Find where the given text appears and provide that cell's center as [x, y] coordinate. 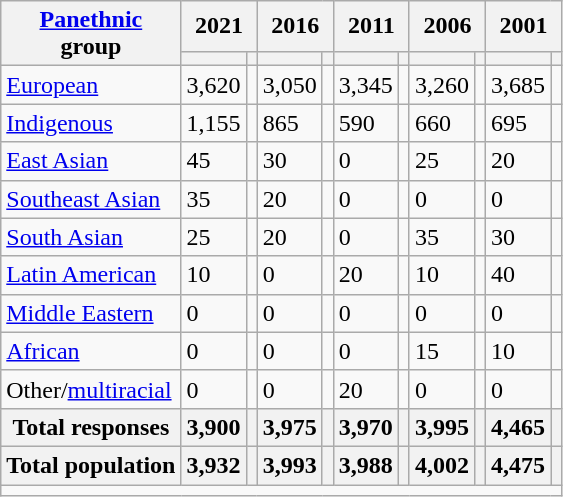
3,988 [366, 465]
3,975 [290, 427]
Total population [91, 465]
4,002 [442, 465]
2021 [219, 26]
Middle Eastern [91, 313]
695 [518, 123]
40 [518, 275]
3,685 [518, 85]
865 [290, 123]
3,620 [214, 85]
2006 [447, 26]
3,993 [290, 465]
Latin American [91, 275]
European [91, 85]
3,345 [366, 85]
45 [214, 161]
2001 [524, 26]
African [91, 351]
South Asian [91, 237]
3,932 [214, 465]
East Asian [91, 161]
Southeast Asian [91, 199]
3,260 [442, 85]
4,465 [518, 427]
3,970 [366, 427]
590 [366, 123]
Panethnicgroup [91, 34]
2016 [295, 26]
4,475 [518, 465]
2011 [371, 26]
3,900 [214, 427]
15 [442, 351]
Indigenous [91, 123]
3,995 [442, 427]
Other/multiracial [91, 389]
1,155 [214, 123]
660 [442, 123]
Total responses [91, 427]
3,050 [290, 85]
